Search for the cell housing the specified text and yield its [x, y] center coordinate. 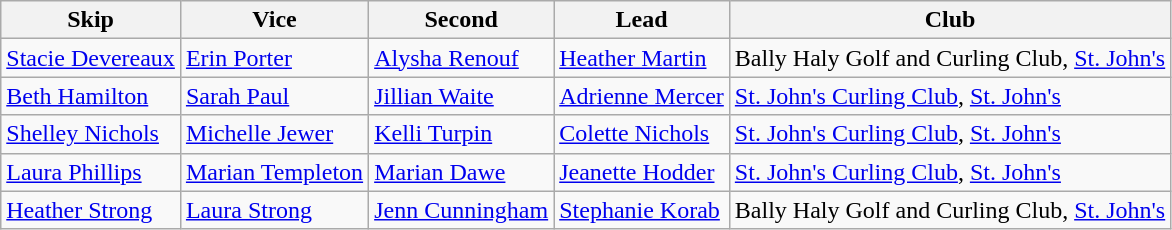
Stephanie Korab [642, 210]
Beth Hamilton [91, 96]
Laura Strong [274, 210]
Marian Dawe [462, 172]
Erin Porter [274, 58]
Marian Templeton [274, 172]
Alysha Renouf [462, 58]
Colette Nichols [642, 134]
Michelle Jewer [274, 134]
Vice [274, 20]
Stacie Devereaux [91, 58]
Shelley Nichols [91, 134]
Sarah Paul [274, 96]
Heather Strong [91, 210]
Skip [91, 20]
Laura Phillips [91, 172]
Jenn Cunningham [462, 210]
Jillian Waite [462, 96]
Kelli Turpin [462, 134]
Lead [642, 20]
Heather Martin [642, 58]
Adrienne Mercer [642, 96]
Jeanette Hodder [642, 172]
Second [462, 20]
Club [950, 20]
